From the cell containing the given text, extract its center point as [X, Y] coordinate. 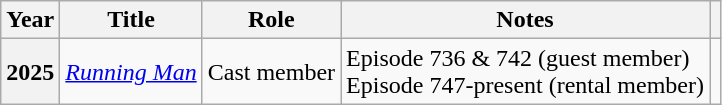
Episode 736 & 742 (guest member)Episode 747-present (rental member) [526, 72]
Title [131, 20]
Role [271, 20]
Running Man [131, 72]
Cast member [271, 72]
2025 [30, 72]
Notes [526, 20]
Year [30, 20]
